Find where the given text appears and provide that cell's center as (X, Y) coordinate. 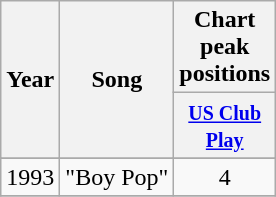
"Boy Pop" (117, 177)
Song (117, 80)
4 (225, 177)
Chart peak positions (225, 47)
1993 (30, 177)
US Club Play (225, 126)
Year (30, 80)
